Locate the cell with the specified text and output its [X, Y] center coordinate. 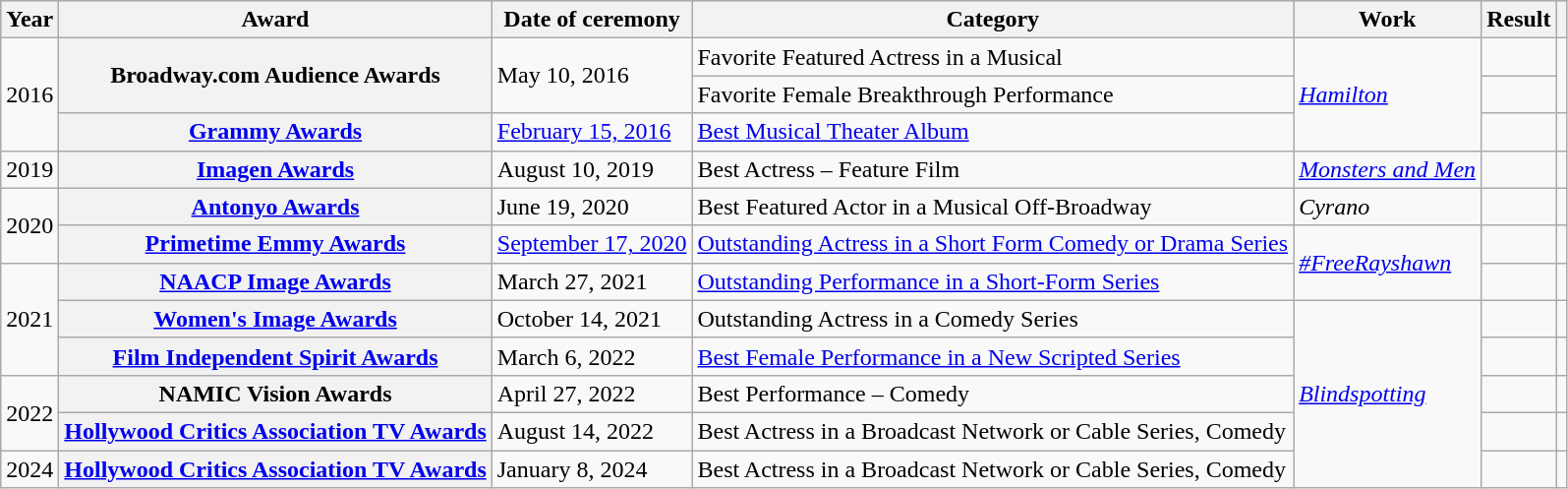
January 8, 2024 [592, 469]
June 19, 2020 [592, 207]
Best Performance – Comedy [993, 394]
Broadway.com Audience Awards [275, 76]
2020 [29, 225]
Monsters and Men [1388, 169]
Best Featured Actor in a Musical Off-Broadway [993, 207]
#FreeRayshawn [1388, 263]
Outstanding Actress in a Short Form Comedy or Drama Series [993, 244]
October 14, 2021 [592, 319]
Favorite Featured Actress in a Musical [993, 57]
2022 [29, 412]
Women's Image Awards [275, 319]
Cyrano [1388, 207]
Primetime Emmy Awards [275, 244]
NAACP Image Awards [275, 281]
September 17, 2020 [592, 244]
Award [275, 20]
August 14, 2022 [592, 431]
Category [993, 20]
May 10, 2016 [592, 76]
March 27, 2021 [592, 281]
Film Independent Spirit Awards [275, 356]
Year [29, 20]
NAMIC Vision Awards [275, 394]
Grammy Awards [275, 132]
Imagen Awards [275, 169]
2019 [29, 169]
August 10, 2019 [592, 169]
Work [1388, 20]
Best Female Performance in a New Scripted Series [993, 356]
Best Musical Theater Album [993, 132]
Date of ceremony [592, 20]
Best Actress – Feature Film [993, 169]
Hamilton [1388, 94]
Outstanding Actress in a Comedy Series [993, 319]
March 6, 2022 [592, 356]
Result [1519, 20]
Antonyo Awards [275, 207]
Blindspotting [1388, 394]
2024 [29, 469]
Outstanding Performance in a Short-Form Series [993, 281]
2016 [29, 94]
Favorite Female Breakthrough Performance [993, 94]
April 27, 2022 [592, 394]
2021 [29, 319]
February 15, 2016 [592, 132]
